Identify which cell holds the provided text, then report its (x, y) central coordinate. 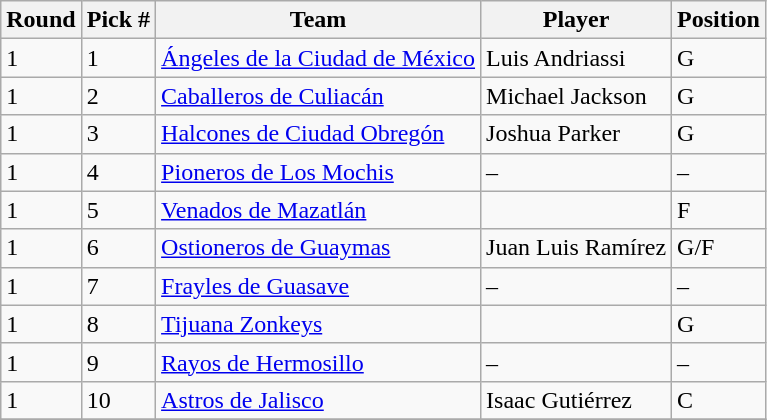
2 (118, 96)
F (719, 210)
Isaac Gutiérrez (576, 400)
6 (118, 248)
Astros de Jalisco (318, 400)
C (719, 400)
Team (318, 20)
Pioneros de Los Mochis (318, 172)
Round (41, 20)
Ostioneros de Guaymas (318, 248)
Halcones de Ciudad Obregón (318, 134)
Joshua Parker (576, 134)
Juan Luis Ramírez (576, 248)
Frayles de Guasave (318, 286)
Player (576, 20)
Rayos de Hermosillo (318, 362)
10 (118, 400)
Pick # (118, 20)
7 (118, 286)
Position (719, 20)
Ángeles de la Ciudad de México (318, 58)
Tijuana Zonkeys (318, 324)
8 (118, 324)
4 (118, 172)
5 (118, 210)
3 (118, 134)
Caballeros de Culiacán (318, 96)
9 (118, 362)
Venados de Mazatlán (318, 210)
G/F (719, 248)
Michael Jackson (576, 96)
Luis Andriassi (576, 58)
